Pinpoint the cell where the given text exists, returning its [x, y] midpoint coordinate. 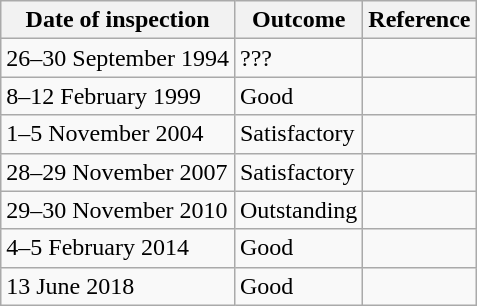
28–29 November 2007 [118, 172]
Date of inspection [118, 20]
4–5 February 2014 [118, 248]
8–12 February 1999 [118, 96]
Outstanding [298, 210]
??? [298, 58]
Outcome [298, 20]
29–30 November 2010 [118, 210]
26–30 September 1994 [118, 58]
13 June 2018 [118, 286]
Reference [420, 20]
1–5 November 2004 [118, 134]
